Output the [X, Y] coordinate of the center of the cell containing the given text.  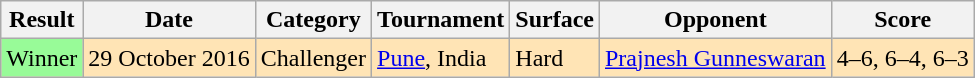
Hard [555, 58]
Winner [42, 58]
Category [313, 20]
29 October 2016 [169, 58]
Surface [555, 20]
Prajnesh Gunneswaran [715, 58]
Challenger [313, 58]
Result [42, 20]
Pune, India [441, 58]
Tournament [441, 20]
Date [169, 20]
Opponent [715, 20]
Score [902, 20]
4–6, 6–4, 6–3 [902, 58]
